Detect which cell encompasses the target text, then output its [x, y] center coordinate. 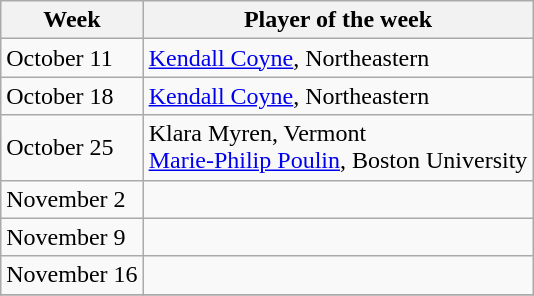
Player of the week [338, 20]
November 16 [72, 275]
October 18 [72, 96]
October 25 [72, 148]
Klara Myren, VermontMarie-Philip Poulin, Boston University [338, 148]
November 2 [72, 199]
November 9 [72, 237]
October 11 [72, 58]
Week [72, 20]
